Search for the cell housing the specified text and yield its [X, Y] center coordinate. 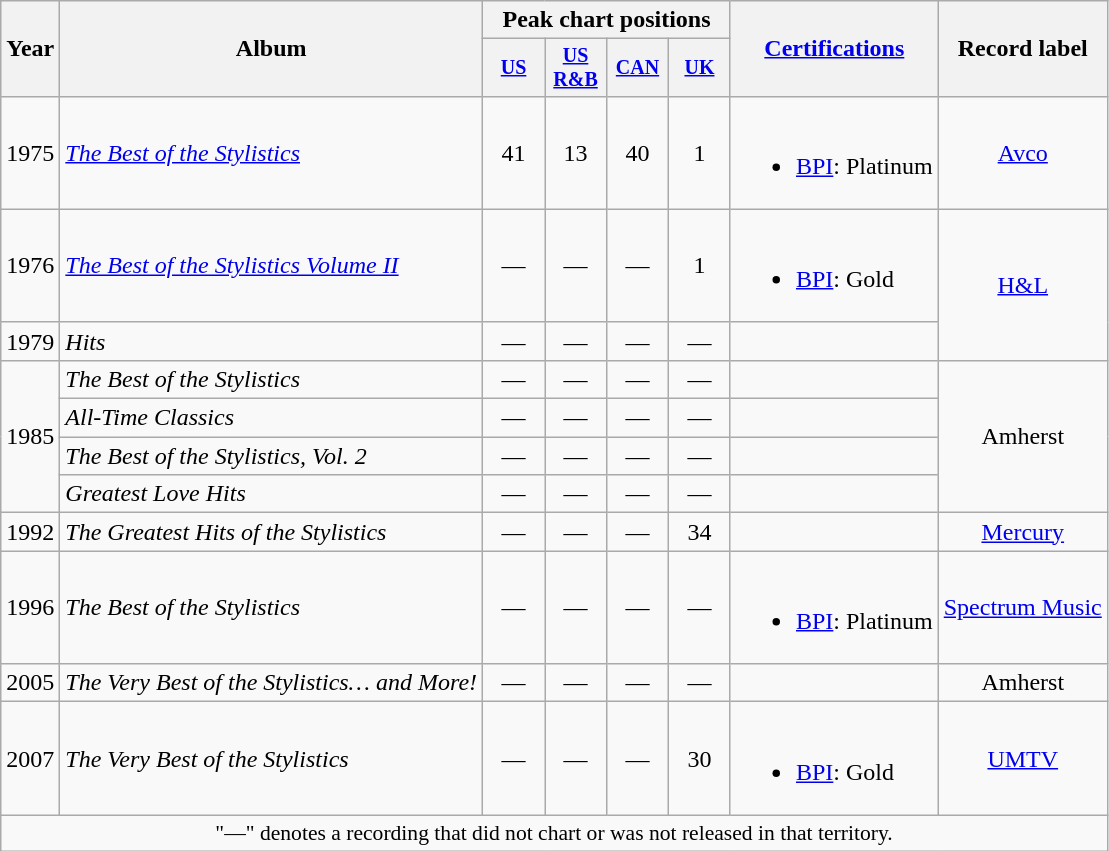
"—" denotes a recording that did not chart or was not released in that territory. [554, 833]
2007 [30, 758]
Album [272, 49]
Avco [1022, 152]
The Greatest Hits of the Stylistics [272, 532]
UK [699, 68]
1996 [30, 608]
UMTV [1022, 758]
2005 [30, 683]
The Very Best of the Stylistics… and More! [272, 683]
1985 [30, 436]
Record label [1022, 49]
40 [638, 152]
All-Time Classics [272, 418]
Hits [272, 341]
The Very Best of the Stylistics [272, 758]
Certifications [834, 49]
1992 [30, 532]
1975 [30, 152]
CAN [638, 68]
The Best of the Stylistics, Vol. 2 [272, 456]
The Best of the Stylistics Volume II [272, 266]
30 [699, 758]
USR&B [576, 68]
Spectrum Music [1022, 608]
1976 [30, 266]
34 [699, 532]
US [514, 68]
Peak chart positions [607, 20]
Greatest Love Hits [272, 494]
41 [514, 152]
Year [30, 49]
Mercury [1022, 532]
H&L [1022, 284]
13 [576, 152]
1979 [30, 341]
